Determine the (x, y) coordinate at the center of the cell enclosing the given text.  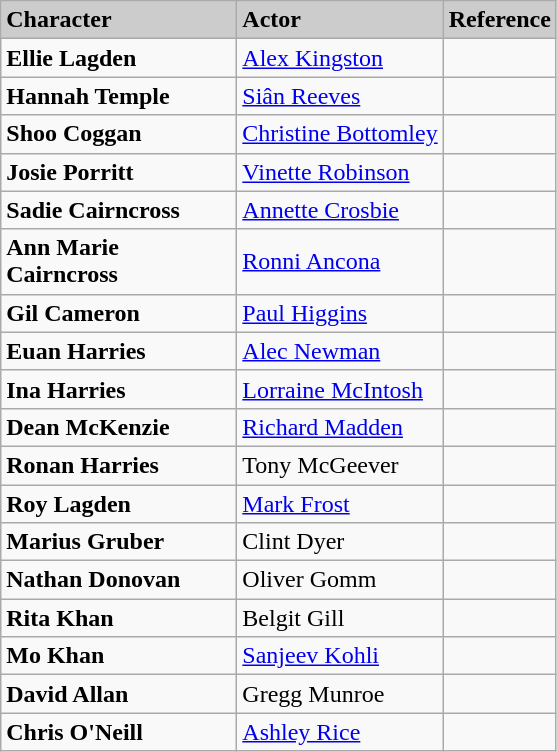
Ashley Rice (340, 732)
Reference (500, 20)
Annette Crosbie (340, 210)
Vinette Robinson (340, 172)
Euan Harries (119, 351)
Gil Cameron (119, 313)
Ellie Lagden (119, 58)
Alex Kingston (340, 58)
Paul Higgins (340, 313)
Ronan Harries (119, 465)
David Allan (119, 694)
Sanjeev Kohli (340, 656)
Character (119, 20)
Belgit Gill (340, 618)
Tony McGeever (340, 465)
Ann Marie Cairncross (119, 262)
Alec Newman (340, 351)
Gregg Munroe (340, 694)
Hannah Temple (119, 96)
Mark Frost (340, 503)
Rita Khan (119, 618)
Chris O'Neill (119, 732)
Richard Madden (340, 427)
Christine Bottomley (340, 134)
Lorraine McIntosh (340, 389)
Mo Khan (119, 656)
Siân Reeves (340, 96)
Sadie Cairncross (119, 210)
Actor (340, 20)
Shoo Coggan (119, 134)
Ronni Ancona (340, 262)
Marius Gruber (119, 542)
Clint Dyer (340, 542)
Dean McKenzie (119, 427)
Nathan Donovan (119, 580)
Josie Porritt (119, 172)
Oliver Gomm (340, 580)
Roy Lagden (119, 503)
Ina Harries (119, 389)
